Extract the (X, Y) coordinate from the center of the cell holding the provided text.  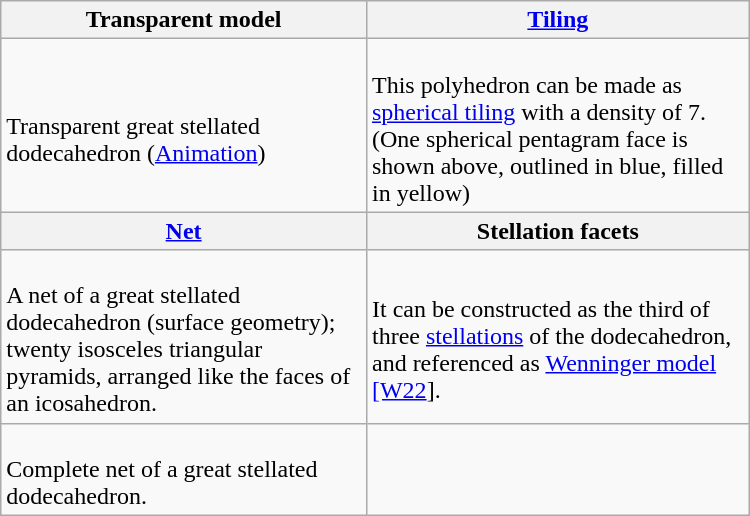
Stellation facets (558, 231)
Net (184, 231)
Transparent model (184, 20)
Complete net of a great stellated dodecahedron. (184, 469)
Transparent great stellated dodecahedron (Animation) (184, 126)
A net of a great stellated dodecahedron (surface geometry); twenty isosceles triangular pyramids, arranged like the faces of an icosahedron. (184, 336)
Tiling (558, 20)
It can be constructed as the third of three stellations of the dodecahedron, and referenced as Wenninger model [W22]. (558, 336)
